Return the (x, y) coordinate for the center point of the cell that contains the specified text.  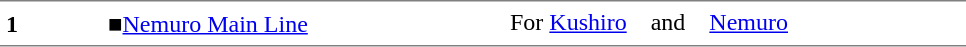
For Kushiro and Nemuro (735, 23)
■Nemuro Main Line (303, 23)
1 (51, 23)
